Find where the given text appears and provide that cell's center as (x, y) coordinate. 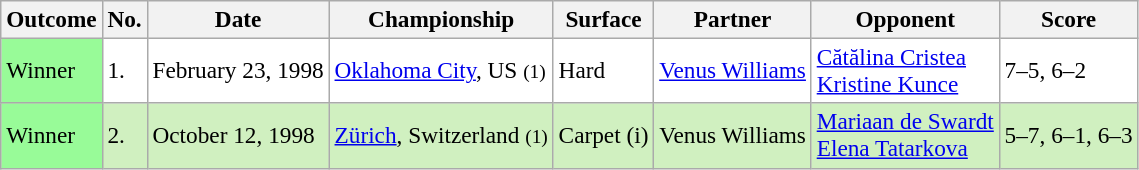
Cătălina Cristea Kristine Kunce (905, 70)
Score (1068, 19)
7–5, 6–2 (1068, 70)
Date (238, 19)
5–7, 6–1, 6–3 (1068, 136)
2. (124, 136)
Championship (441, 19)
October 12, 1998 (238, 136)
Partner (732, 19)
Opponent (905, 19)
Mariaan de Swardt Elena Tatarkova (905, 136)
Hard (604, 70)
Outcome (52, 19)
Carpet (i) (604, 136)
February 23, 1998 (238, 70)
Oklahoma City, US (1) (441, 70)
Surface (604, 19)
1. (124, 70)
Zürich, Switzerland (1) (441, 136)
No. (124, 19)
